Identify which cell holds the provided text, then report its [X, Y] central coordinate. 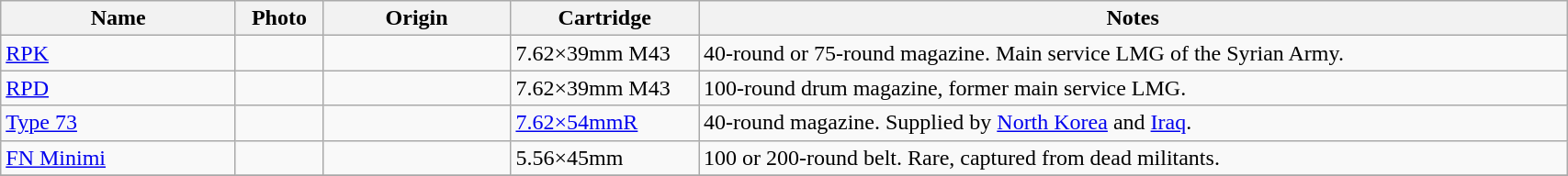
Notes [1132, 18]
RPD [118, 88]
100 or 200-round belt. Rare, captured from dead militants. [1132, 158]
100-round drum magazine, former main service LMG. [1132, 88]
5.56×45mm [604, 158]
Name [118, 18]
FN Minimi [118, 158]
40-round or 75-round magazine. Main service LMG of the Syrian Army. [1132, 53]
Type 73 [118, 123]
RPK [118, 53]
Cartridge [604, 18]
Origin [417, 18]
Photo [279, 18]
40-round magazine. Supplied by North Korea and Iraq. [1132, 123]
7.62×54mmR [604, 123]
